Scan for the cell matching the given text and deliver its (x, y) coordinate at center. 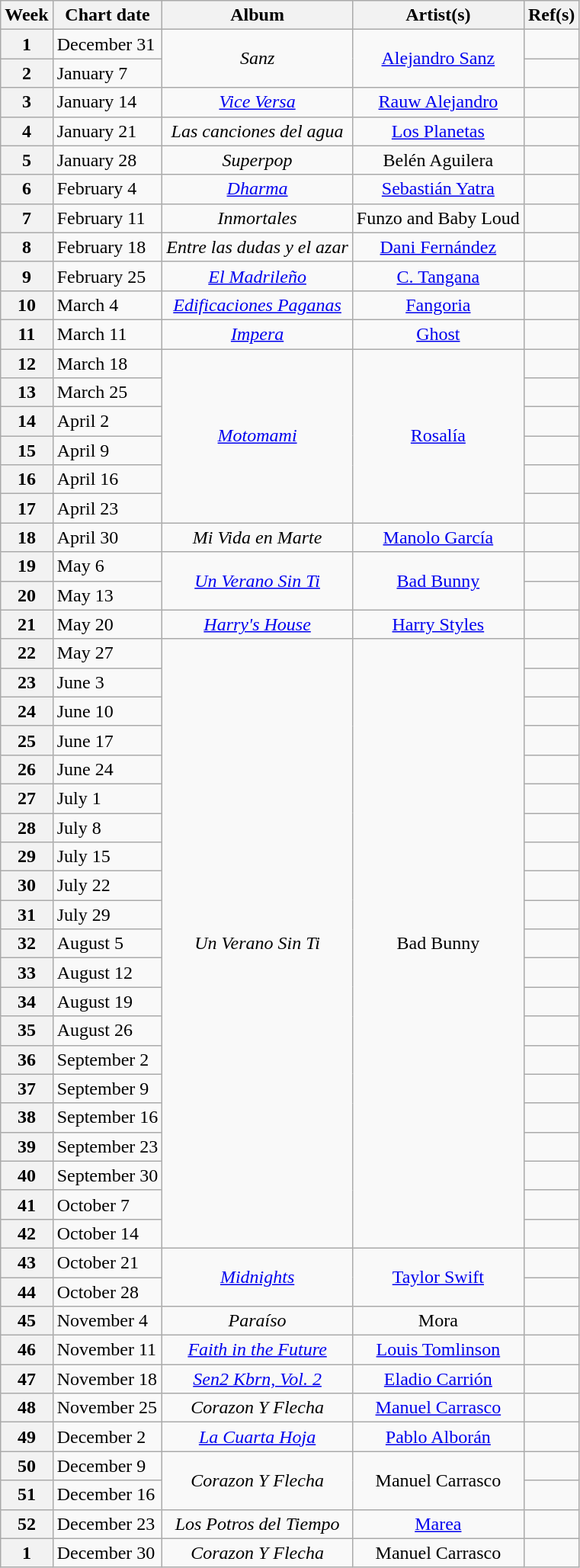
Week (27, 15)
29 (27, 857)
May 13 (107, 595)
April 30 (107, 537)
Dharma (258, 189)
August 12 (107, 973)
August 5 (107, 944)
42 (27, 1233)
4 (27, 131)
35 (27, 1031)
22 (27, 653)
April 2 (107, 422)
47 (27, 1379)
27 (27, 798)
5 (27, 160)
18 (27, 537)
48 (27, 1408)
Manolo García (437, 537)
Los Planetas (437, 131)
Alejandro Sanz (437, 59)
Los Potros del Tiempo (258, 1524)
June 24 (107, 769)
April 23 (107, 508)
34 (27, 1002)
Ghost (437, 334)
51 (27, 1495)
Sebastián Yatra (437, 189)
Inmortales (258, 218)
Chart date (107, 15)
November 18 (107, 1379)
October 14 (107, 1233)
May 20 (107, 624)
32 (27, 944)
September 30 (107, 1175)
40 (27, 1175)
March 4 (107, 305)
June 17 (107, 740)
October 7 (107, 1204)
July 15 (107, 857)
15 (27, 451)
25 (27, 740)
August 26 (107, 1031)
33 (27, 973)
Harry Styles (437, 624)
December 30 (107, 1553)
February 18 (107, 247)
Pablo Alborán (437, 1437)
49 (27, 1437)
La Cuarta Hoja (258, 1437)
52 (27, 1524)
April 9 (107, 451)
Paraíso (258, 1321)
March 11 (107, 334)
9 (27, 276)
19 (27, 566)
Fangoria (437, 305)
39 (27, 1146)
June 10 (107, 711)
Ref(s) (551, 15)
36 (27, 1060)
El Madrileño (258, 276)
Entre las dudas y el azar (258, 247)
September 9 (107, 1089)
December 31 (107, 44)
50 (27, 1466)
December 9 (107, 1466)
Motomami (258, 436)
12 (27, 364)
Sen2 Kbrn, Vol. 2 (258, 1379)
Sanz (258, 59)
December 23 (107, 1524)
43 (27, 1262)
Vice Versa (258, 102)
3 (27, 102)
January 14 (107, 102)
Louis Tomlinson (437, 1350)
13 (27, 393)
Harry's House (258, 624)
41 (27, 1204)
March 18 (107, 364)
6 (27, 189)
Mora (437, 1321)
May 6 (107, 566)
30 (27, 886)
20 (27, 595)
Mi Vida en Marte (258, 537)
16 (27, 479)
Rauw Alejandro (437, 102)
38 (27, 1117)
July 22 (107, 886)
September 23 (107, 1146)
26 (27, 769)
Midnights (258, 1277)
21 (27, 624)
C. Tangana (437, 276)
17 (27, 508)
September 16 (107, 1117)
March 25 (107, 393)
Las canciones del agua (258, 131)
February 4 (107, 189)
February 11 (107, 218)
45 (27, 1321)
October 21 (107, 1262)
Dani Fernández (437, 247)
8 (27, 247)
14 (27, 422)
February 25 (107, 276)
May 27 (107, 653)
Marea (437, 1524)
7 (27, 218)
Funzo and Baby Loud (437, 218)
Impera (258, 334)
Edificaciones Paganas (258, 305)
31 (27, 915)
Eladio Carrión (437, 1379)
August 19 (107, 1002)
January 21 (107, 131)
24 (27, 711)
April 16 (107, 479)
23 (27, 682)
Superpop (258, 160)
44 (27, 1292)
July 1 (107, 798)
January 28 (107, 160)
10 (27, 305)
Album (258, 15)
46 (27, 1350)
November 25 (107, 1408)
Artist(s) (437, 15)
October 28 (107, 1292)
September 2 (107, 1060)
Taylor Swift (437, 1277)
2 (27, 73)
December 2 (107, 1437)
July 29 (107, 915)
11 (27, 334)
Rosalía (437, 436)
November 11 (107, 1350)
June 3 (107, 682)
July 8 (107, 827)
November 4 (107, 1321)
Faith in the Future (258, 1350)
Belén Aguilera (437, 160)
December 16 (107, 1495)
January 7 (107, 73)
28 (27, 827)
37 (27, 1089)
